Provide the [x, y] coordinate of the cell's center where the given text is located.  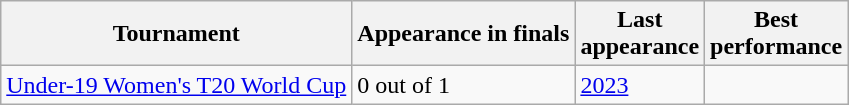
2023 [640, 85]
Tournament [176, 34]
Lastappearance [640, 34]
Appearance in finals [464, 34]
Under-19 Women's T20 World Cup [176, 85]
Bestperformance [776, 34]
0 out of 1 [464, 85]
